Determine the [X, Y] coordinate at the center of the cell enclosing the given text.  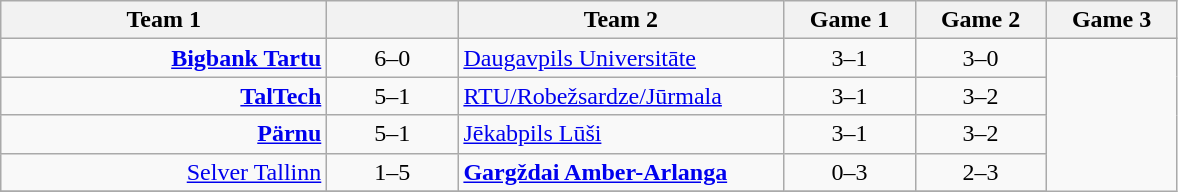
3–0 [980, 58]
Pärnu [164, 134]
6–0 [392, 58]
Game 2 [980, 20]
Team 1 [164, 20]
1–5 [392, 172]
RTU/Robežsardze/Jūrmala [621, 96]
Game 3 [1112, 20]
TalTech [164, 96]
Bigbank Tartu [164, 58]
Jēkabpils Lūši [621, 134]
Daugavpils Universitāte [621, 58]
Team 2 [621, 20]
2–3 [980, 172]
0–3 [850, 172]
Selver Tallinn [164, 172]
Game 1 [850, 20]
Gargždai Amber-Arlanga [621, 172]
